Return the [X, Y] coordinate for the center point of the cell that contains the specified text.  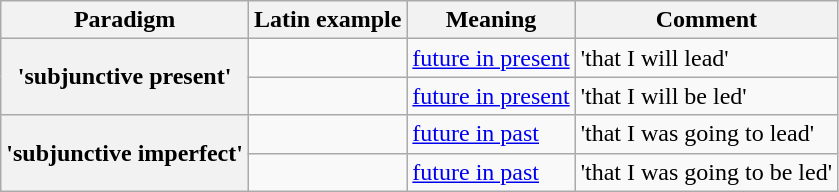
'subjunctive imperfect' [125, 153]
'subjunctive present' [125, 77]
'that I was going to lead' [706, 134]
Comment [706, 20]
'that I was going to be led' [706, 172]
Paradigm [125, 20]
Meaning [491, 20]
'that I will be led' [706, 96]
'that I will lead' [706, 58]
Latin example [327, 20]
